Detect which cell encompasses the target text, then output its [X, Y] center coordinate. 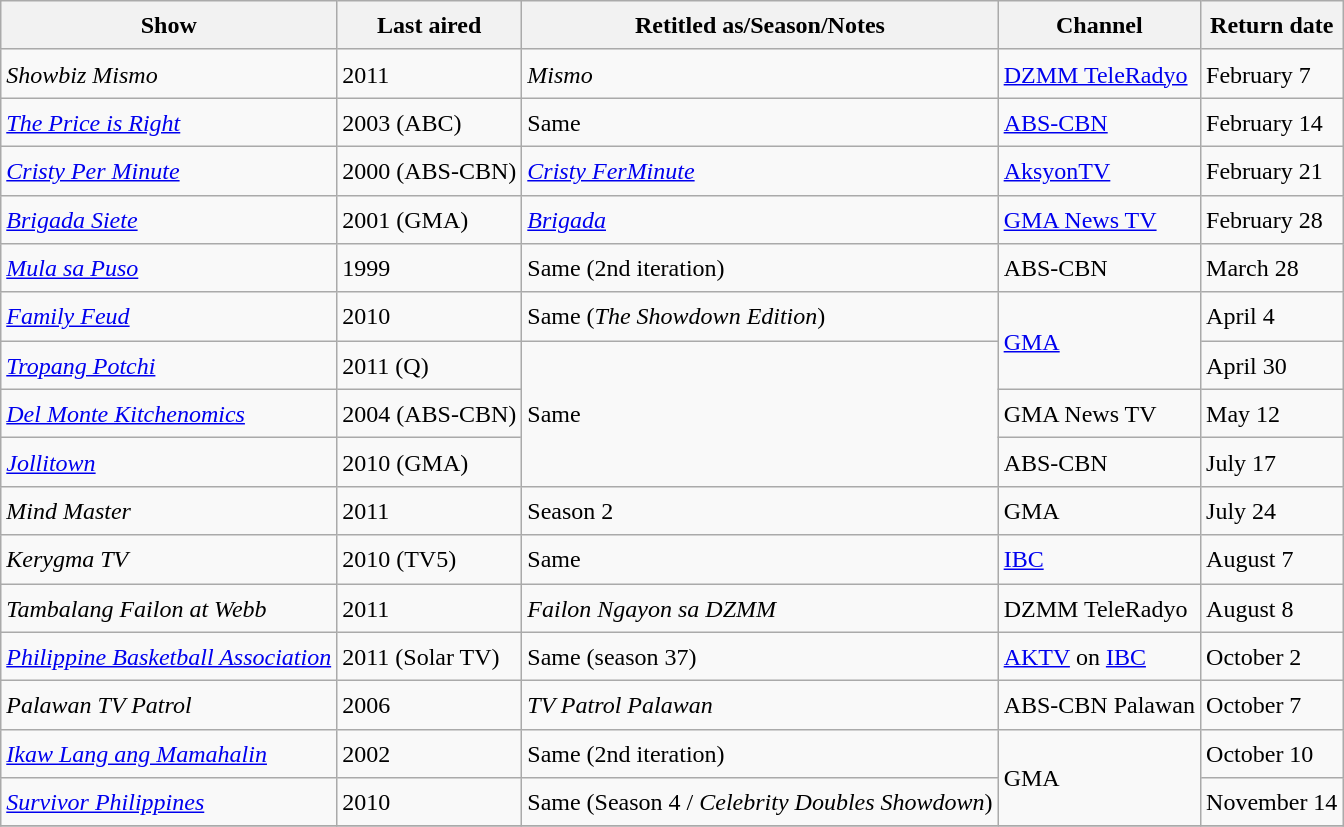
2004 (ABS-CBN) [430, 414]
August 8 [1272, 608]
Channel [1099, 26]
Tambalang Failon at Webb [169, 608]
February 21 [1272, 170]
2001 (GMA) [430, 220]
July 17 [1272, 462]
2006 [430, 706]
Philippine Basketball Association [169, 656]
February 28 [1272, 220]
IBC [1099, 560]
October 2 [1272, 656]
April 4 [1272, 316]
ABS-CBN Palawan [1099, 706]
Family Feud [169, 316]
Same (season 37) [760, 656]
Showbiz Mismo [169, 74]
Del Monte Kitchenomics [169, 414]
Failon Ngayon sa DZMM [760, 608]
March 28 [1272, 268]
2010 (TV5) [430, 560]
2000 (ABS-CBN) [430, 170]
October 10 [1272, 754]
July 24 [1272, 510]
Kerygma TV [169, 560]
Survivor Philippines [169, 802]
Brigada [760, 220]
Mismo [760, 74]
November 14 [1272, 802]
Brigada Siete [169, 220]
Same (The Showdown Edition) [760, 316]
Retitled as/Season/Notes [760, 26]
Mula sa Puso [169, 268]
Palawan TV Patrol [169, 706]
April 30 [1272, 366]
February 14 [1272, 122]
Return date [1272, 26]
Show [169, 26]
Last aired [430, 26]
October 7 [1272, 706]
February 7 [1272, 74]
Ikaw Lang ang Mamahalin [169, 754]
Cristy FerMinute [760, 170]
2003 (ABC) [430, 122]
2002 [430, 754]
Tropang Potchi [169, 366]
AksyonTV [1099, 170]
TV Patrol Palawan [760, 706]
Jollitown [169, 462]
The Price is Right [169, 122]
Cristy Per Minute [169, 170]
Season 2 [760, 510]
May 12 [1272, 414]
Mind Master [169, 510]
AKTV on IBC [1099, 656]
August 7 [1272, 560]
1999 [430, 268]
Same (Season 4 / Celebrity Doubles Showdown) [760, 802]
2011 (Solar TV) [430, 656]
2011 (Q) [430, 366]
2010 (GMA) [430, 462]
